Locate the cell with the specified text and output its [x, y] center coordinate. 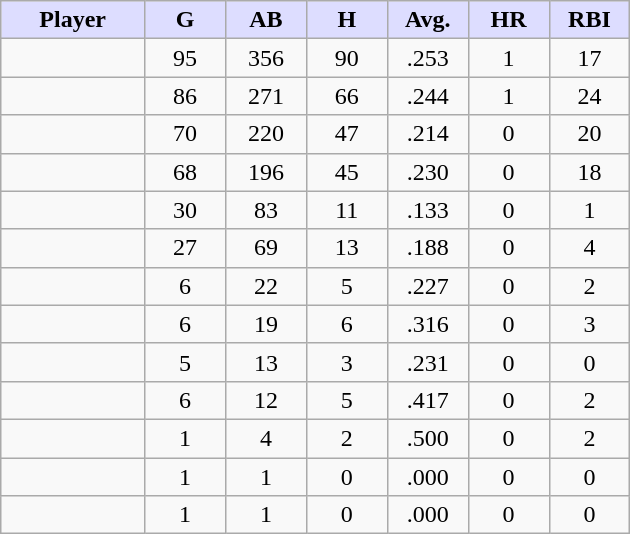
12 [266, 400]
69 [266, 248]
.316 [428, 324]
220 [266, 134]
356 [266, 58]
.231 [428, 362]
.500 [428, 438]
90 [346, 58]
27 [186, 248]
.230 [428, 172]
83 [266, 210]
Player [73, 20]
.133 [428, 210]
18 [590, 172]
45 [346, 172]
22 [266, 286]
AB [266, 20]
.417 [428, 400]
47 [346, 134]
66 [346, 96]
19 [266, 324]
24 [590, 96]
86 [186, 96]
.227 [428, 286]
G [186, 20]
30 [186, 210]
.214 [428, 134]
70 [186, 134]
271 [266, 96]
H [346, 20]
95 [186, 58]
11 [346, 210]
.188 [428, 248]
.253 [428, 58]
20 [590, 134]
68 [186, 172]
17 [590, 58]
196 [266, 172]
RBI [590, 20]
HR [508, 20]
Avg. [428, 20]
.244 [428, 96]
